Output the (x, y) coordinate of the center of the cell containing the given text.  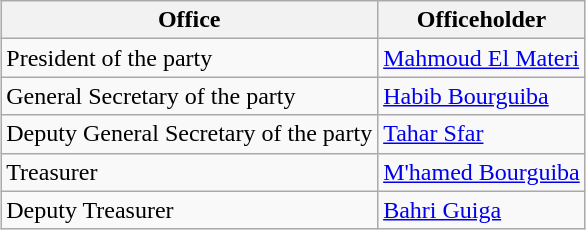
Bahri Guiga (482, 210)
Office (190, 20)
Treasurer (190, 172)
Tahar Sfar (482, 134)
Officeholder (482, 20)
M'hamed Bourguiba (482, 172)
Mahmoud El Materi (482, 58)
General Secretary of the party (190, 96)
Habib Bourguiba (482, 96)
Deputy General Secretary of the party (190, 134)
President of the party (190, 58)
Deputy Treasurer (190, 210)
